Search for the cell housing the specified text and yield its (x, y) center coordinate. 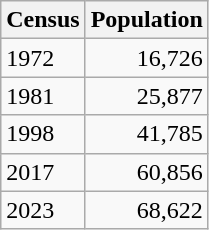
68,622 (146, 210)
2017 (43, 172)
2023 (43, 210)
Population (146, 20)
25,877 (146, 96)
16,726 (146, 58)
60,856 (146, 172)
1981 (43, 96)
1972 (43, 58)
Census (43, 20)
41,785 (146, 134)
1998 (43, 134)
